Extract the [X, Y] coordinate from the center of the cell holding the provided text.  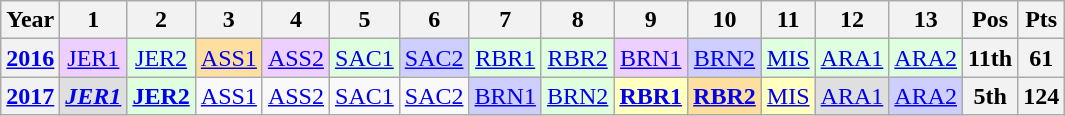
12 [852, 20]
2017 [30, 96]
10 [725, 20]
2016 [30, 58]
61 [1042, 58]
11th [990, 58]
4 [296, 20]
Pos [990, 20]
Pts [1042, 20]
5 [365, 20]
3 [228, 20]
7 [505, 20]
5th [990, 96]
6 [434, 20]
2 [161, 20]
Year [30, 20]
1 [94, 20]
13 [926, 20]
8 [577, 20]
11 [788, 20]
9 [651, 20]
124 [1042, 96]
